For the text-containing cell, return its midpoint in (X, Y) coordinate format. 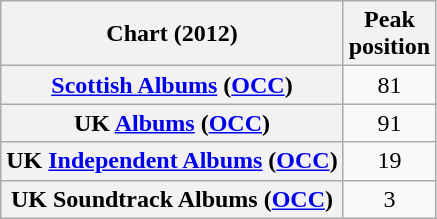
Peakposition (389, 34)
UK Independent Albums (OCC) (172, 161)
UK Soundtrack Albums (OCC) (172, 199)
Chart (2012) (172, 34)
81 (389, 85)
UK Albums (OCC) (172, 123)
91 (389, 123)
3 (389, 199)
Scottish Albums (OCC) (172, 85)
19 (389, 161)
